Determine the [x, y] coordinate at the center of the cell enclosing the given text.  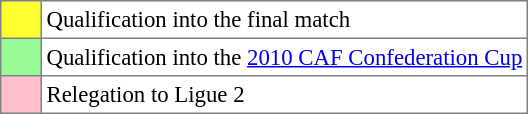
Qualification into the final match [284, 20]
Qualification into the 2010 CAF Confederation Cup [284, 57]
Relegation to Ligue 2 [284, 95]
